Detect which cell encompasses the target text, then output its [X, Y] center coordinate. 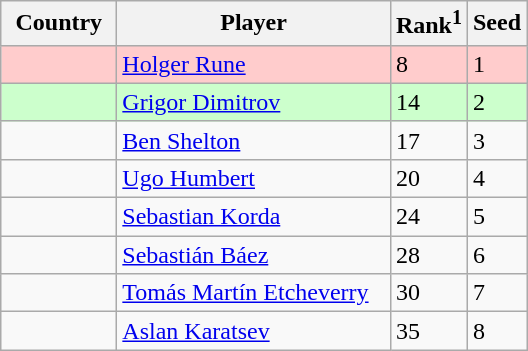
4 [496, 178]
Tomás Martín Etcheverry [254, 293]
Holger Rune [254, 64]
20 [428, 178]
28 [428, 255]
2 [496, 102]
1 [496, 64]
6 [496, 255]
Grigor Dimitrov [254, 102]
Rank1 [428, 24]
Player [254, 24]
Sebastian Korda [254, 217]
3 [496, 140]
5 [496, 217]
17 [428, 140]
7 [496, 293]
Ben Shelton [254, 140]
Sebastián Báez [254, 255]
Ugo Humbert [254, 178]
Country [59, 24]
Aslan Karatsev [254, 331]
30 [428, 293]
Seed [496, 24]
24 [428, 217]
35 [428, 331]
14 [428, 102]
